Return (x, y) of the center of cell containing provided text 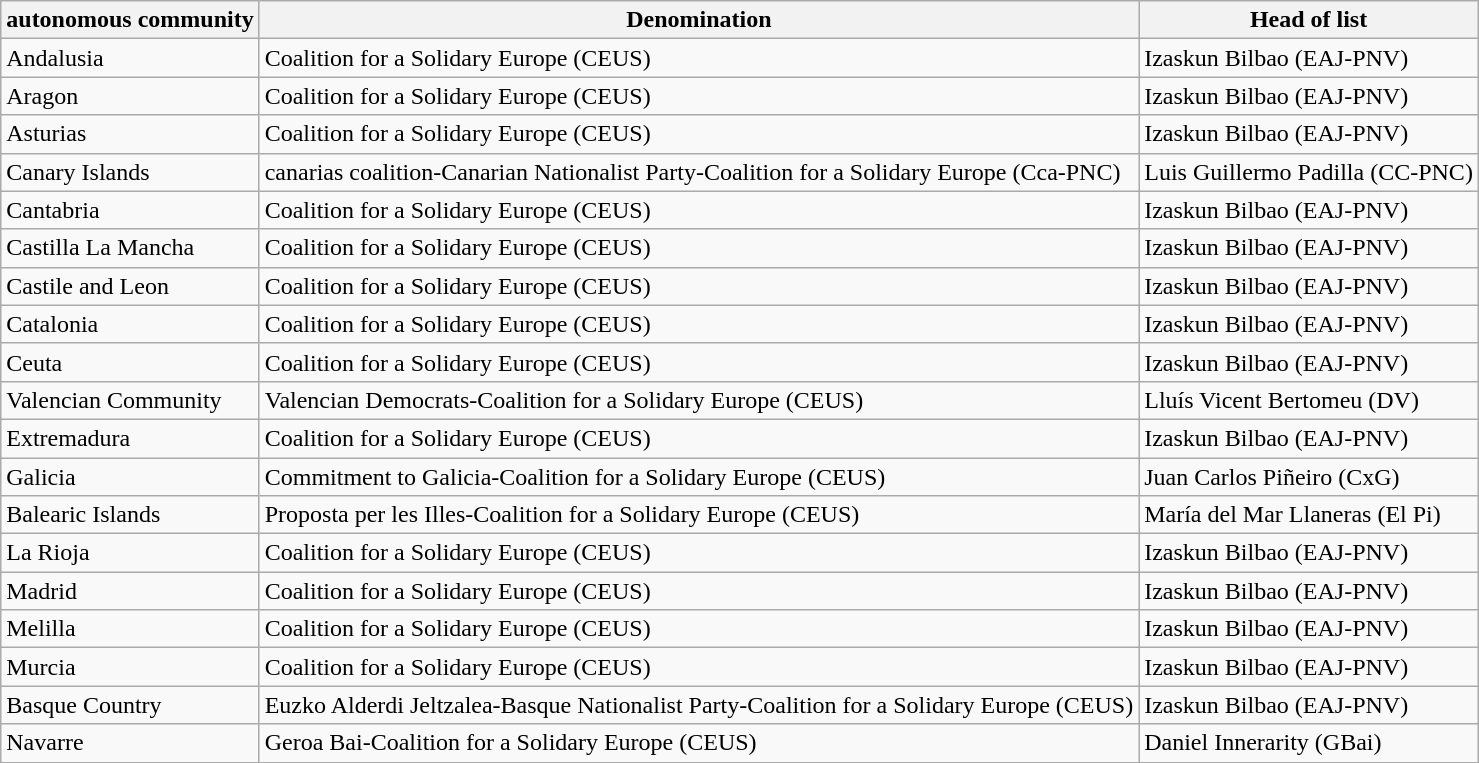
María del Mar Llaneras (El Pi) (1309, 515)
Extremadura (130, 438)
Geroa Bai-Coalition for a Solidary Europe (CEUS) (699, 743)
Madrid (130, 591)
Cantabria (130, 210)
Asturias (130, 134)
Melilla (130, 629)
Aragon (130, 96)
autonomous community (130, 20)
Balearic Islands (130, 515)
Daniel Innerarity (GBai) (1309, 743)
Castilla La Mancha (130, 248)
Proposta per les Illes-Coalition for a Solidary Europe (CEUS) (699, 515)
Galicia (130, 477)
Juan Carlos Piñeiro (CxG) (1309, 477)
Basque Country (130, 705)
Murcia (130, 667)
canarias coalition-Canarian Nationalist Party-Coalition for a Solidary Europe (Cca-PNC) (699, 172)
Andalusia (130, 58)
Lluís Vicent Bertomeu (DV) (1309, 400)
Head of list (1309, 20)
Valencian Democrats-Coalition for a Solidary Europe (CEUS) (699, 400)
Navarre (130, 743)
Catalonia (130, 324)
Castile and Leon (130, 286)
Commitment to Galicia-Coalition for a Solidary Europe (CEUS) (699, 477)
La Rioja (130, 553)
Valencian Community (130, 400)
Ceuta (130, 362)
Euzko Alderdi Jeltzalea-Basque Nationalist Party-Coalition for a Solidary Europe (CEUS) (699, 705)
Luis Guillermo Padilla (CC-PNC) (1309, 172)
Denomination (699, 20)
Canary Islands (130, 172)
